Detect which cell encompasses the target text, then output its [x, y] center coordinate. 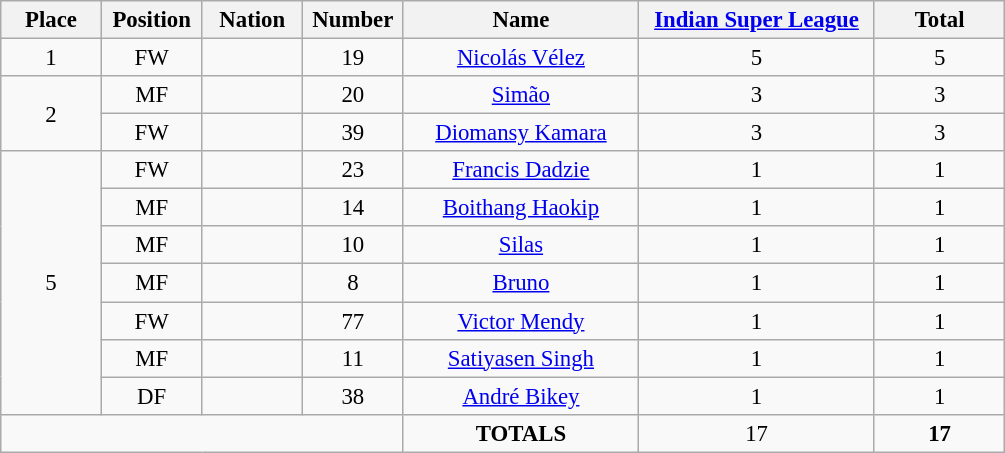
38 [354, 396]
23 [354, 170]
DF [152, 396]
39 [354, 133]
2 [52, 114]
19 [354, 58]
Place [52, 20]
Boithang Haokip [521, 208]
Nation [252, 20]
Position [152, 20]
8 [354, 283]
Number [354, 20]
Satiyasen Singh [521, 358]
14 [354, 208]
Name [521, 20]
Bruno [521, 283]
Diomansy Kamara [521, 133]
Victor Mendy [521, 321]
André Bikey [521, 396]
Indian Super League [757, 20]
20 [354, 95]
11 [354, 358]
Francis Dadzie [521, 170]
10 [354, 245]
Nicolás Vélez [521, 58]
Silas [521, 245]
Simão [521, 95]
Total [940, 20]
77 [354, 321]
TOTALS [521, 433]
